From the cell containing the given text, extract its center point as [x, y] coordinate. 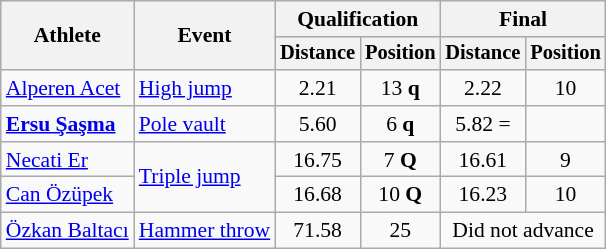
Qualification [358, 19]
Özkan Baltacı [68, 231]
High jump [204, 88]
16.61 [482, 160]
Necati Er [68, 160]
16.68 [318, 195]
16.75 [318, 160]
Event [204, 36]
Triple jump [204, 178]
6 q [400, 124]
5.60 [318, 124]
7 Q [400, 160]
Final [522, 19]
Can Özüpek [68, 195]
2.22 [482, 88]
13 q [400, 88]
Athlete [68, 36]
71.58 [318, 231]
2.21 [318, 88]
9 [565, 160]
Pole vault [204, 124]
Did not advance [522, 231]
16.23 [482, 195]
Hammer throw [204, 231]
25 [400, 231]
Alperen Acet [68, 88]
10 Q [400, 195]
5.82 = [482, 124]
Ersu Şaşma [68, 124]
